For the text-containing cell, return its midpoint in (X, Y) coordinate format. 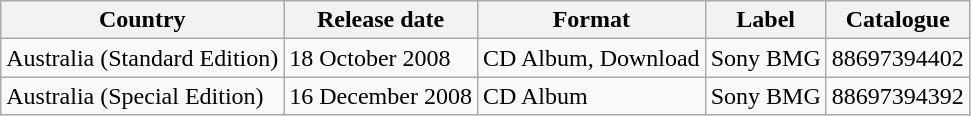
Release date (381, 20)
Country (142, 20)
Label (766, 20)
88697394392 (898, 96)
Australia (Special Edition) (142, 96)
Australia (Standard Edition) (142, 58)
88697394402 (898, 58)
CD Album (591, 96)
Format (591, 20)
18 October 2008 (381, 58)
Catalogue (898, 20)
16 December 2008 (381, 96)
CD Album, Download (591, 58)
